Locate the cell with the specified text and output its (X, Y) center coordinate. 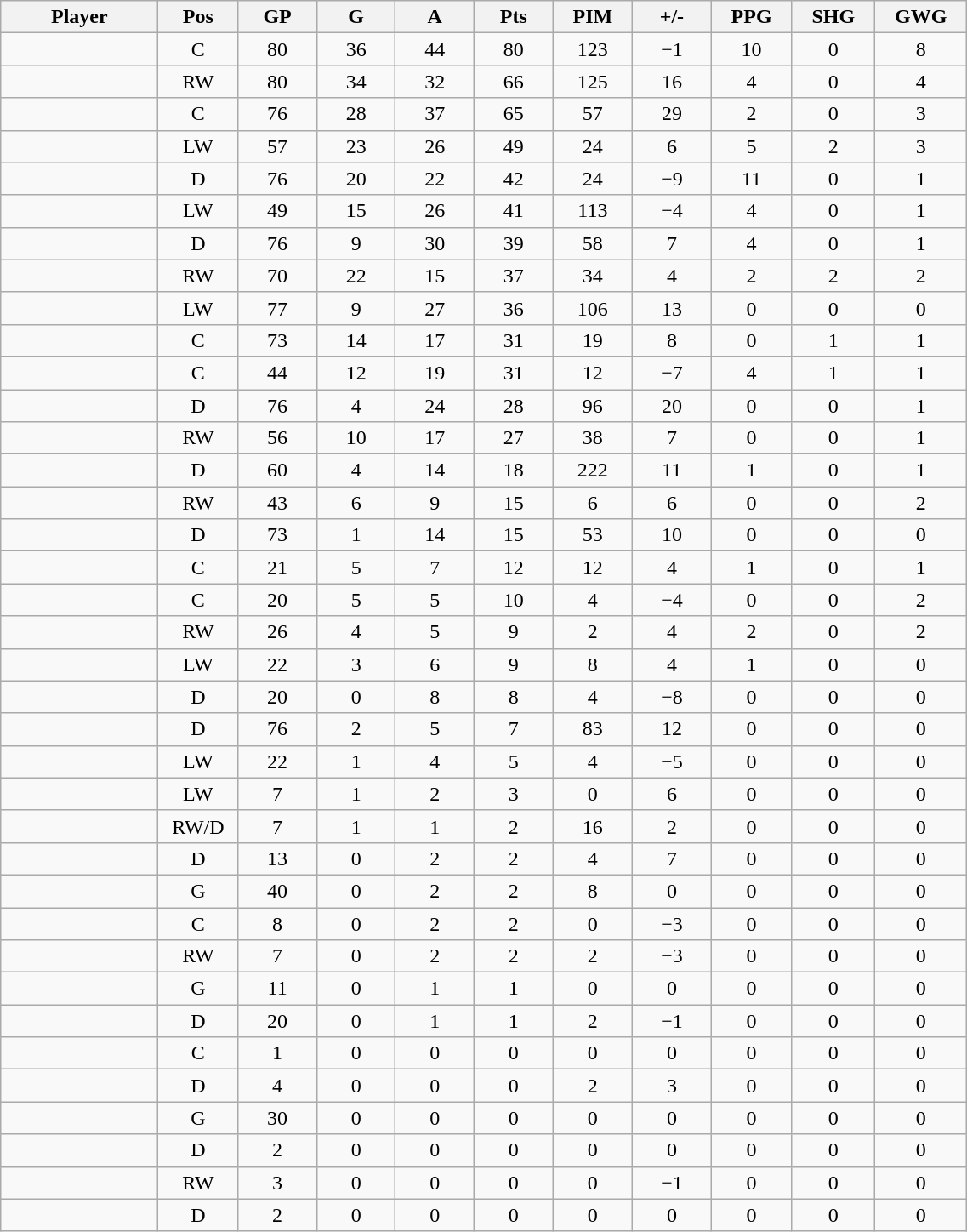
70 (277, 276)
23 (356, 146)
GWG (921, 17)
58 (593, 243)
106 (593, 308)
83 (593, 729)
−9 (672, 179)
113 (593, 211)
29 (672, 114)
222 (593, 471)
18 (514, 471)
GP (277, 17)
65 (514, 114)
56 (277, 438)
32 (435, 82)
39 (514, 243)
−7 (672, 373)
77 (277, 308)
43 (277, 503)
PPG (752, 17)
41 (514, 211)
53 (593, 535)
+/- (672, 17)
60 (277, 471)
−8 (672, 697)
40 (277, 891)
Pts (514, 17)
A (435, 17)
96 (593, 406)
SHG (833, 17)
66 (514, 82)
125 (593, 82)
123 (593, 49)
RW/D (198, 826)
PIM (593, 17)
Player (80, 17)
−5 (672, 761)
38 (593, 438)
Pos (198, 17)
21 (277, 568)
42 (514, 179)
